Determine the [x, y] coordinate at the center of the cell enclosing the given text.  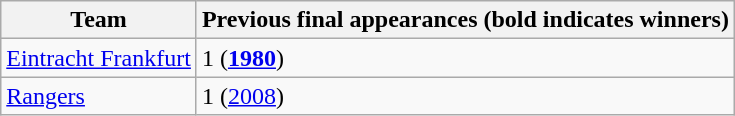
Previous final appearances (bold indicates winners) [465, 20]
1 (2008) [465, 96]
Eintracht Frankfurt [99, 58]
1 (1980) [465, 58]
Rangers [99, 96]
Team [99, 20]
